Pinpoint the cell where the given text exists, returning its (X, Y) midpoint coordinate. 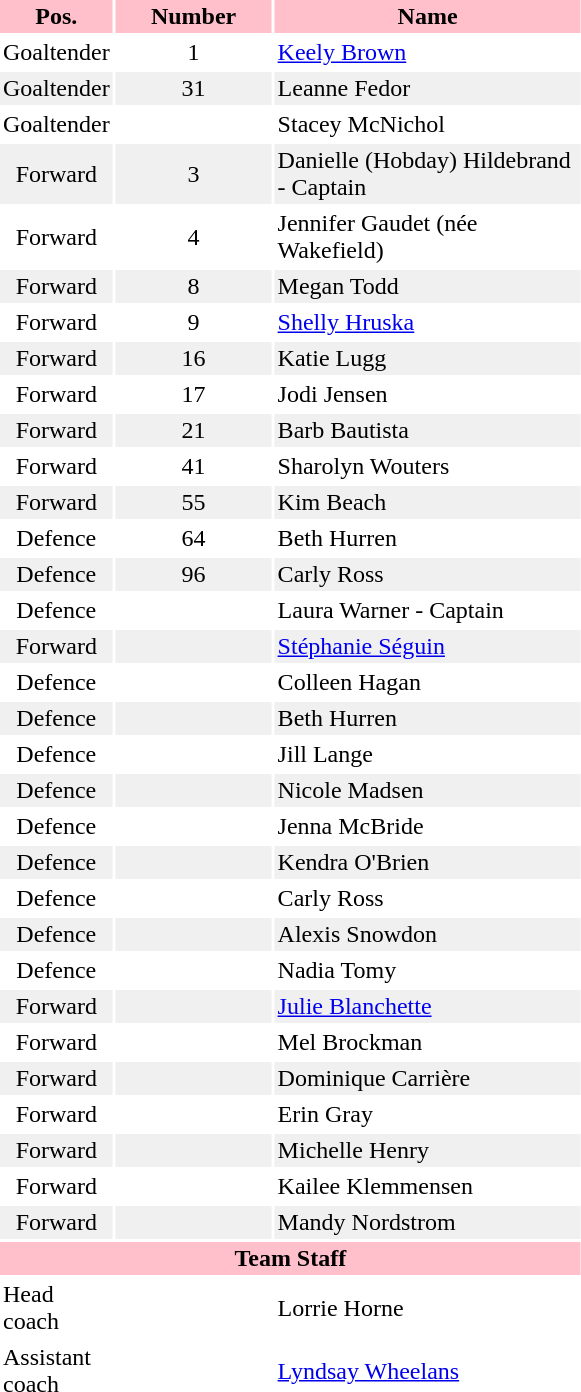
Julie Blanchette (428, 1006)
21 (194, 430)
Team Staff (290, 1258)
8 (194, 286)
Keely Brown (428, 52)
Nicole Madsen (428, 790)
96 (194, 574)
31 (194, 88)
Shelly Hruska (428, 322)
Mel Brockman (428, 1042)
Dominique Carrière (428, 1078)
Name (428, 16)
3 (194, 174)
Katie Lugg (428, 358)
Colleen Hagan (428, 682)
16 (194, 358)
Lorrie Horne (428, 1308)
Barb Bautista (428, 430)
Jennifer Gaudet (née Wakefield) (428, 237)
Megan Todd (428, 286)
Jenna McBride (428, 826)
1 (194, 52)
Pos. (56, 16)
4 (194, 237)
Kim Beach (428, 502)
Number (194, 16)
Jodi Jensen (428, 394)
Nadia Tomy (428, 970)
Head coach (56, 1308)
Stacey McNichol (428, 124)
55 (194, 502)
Erin Gray (428, 1114)
Stéphanie Séguin (428, 646)
Mandy Nordstrom (428, 1222)
64 (194, 538)
Alexis Snowdon (428, 934)
Michelle Henry (428, 1150)
41 (194, 466)
Kailee Klemmensen (428, 1186)
9 (194, 322)
17 (194, 394)
Laura Warner - Captain (428, 610)
Leanne Fedor (428, 88)
Kendra O'Brien (428, 862)
Sharolyn Wouters (428, 466)
Jill Lange (428, 754)
Danielle (Hobday) Hildebrand - Captain (428, 174)
